Pinpoint the cell where the given text exists, returning its (X, Y) midpoint coordinate. 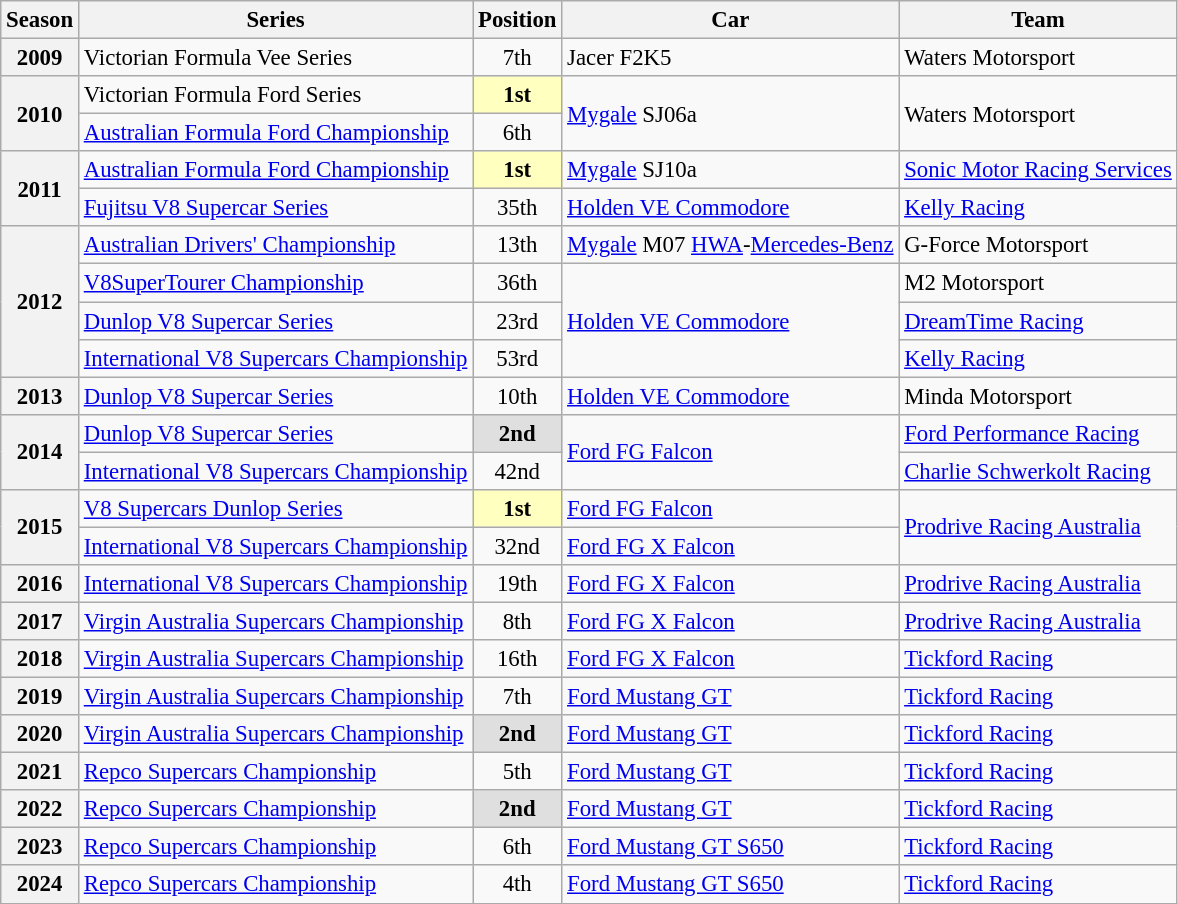
8th (518, 621)
2009 (40, 58)
Series (275, 20)
DreamTime Racing (1038, 321)
2020 (40, 734)
2014 (40, 452)
2024 (40, 885)
Victorian Formula Ford Series (275, 95)
Mygale M07 HWA-Mercedes-Benz (730, 245)
2013 (40, 396)
Team (1038, 20)
19th (518, 584)
13th (518, 245)
Car (730, 20)
M2 Motorsport (1038, 283)
2010 (40, 114)
53rd (518, 358)
2019 (40, 697)
36th (518, 283)
2021 (40, 772)
Jacer F2K5 (730, 58)
4th (518, 885)
23rd (518, 321)
Sonic Motor Racing Services (1038, 170)
35th (518, 208)
2011 (40, 188)
2023 (40, 847)
2018 (40, 659)
Season (40, 20)
Australian Drivers' Championship (275, 245)
Ford Performance Racing (1038, 433)
Mygale SJ10a (730, 170)
2016 (40, 584)
V8SuperTourer Championship (275, 283)
Charlie Schwerkolt Racing (1038, 471)
42nd (518, 471)
Position (518, 20)
Fujitsu V8 Supercar Series (275, 208)
2012 (40, 301)
V8 Supercars Dunlop Series (275, 509)
5th (518, 772)
Mygale SJ06a (730, 114)
10th (518, 396)
Victorian Formula Vee Series (275, 58)
16th (518, 659)
32nd (518, 546)
2017 (40, 621)
2015 (40, 528)
Minda Motorsport (1038, 396)
2022 (40, 809)
G-Force Motorsport (1038, 245)
